Identify which cell holds the provided text, then report its [x, y] central coordinate. 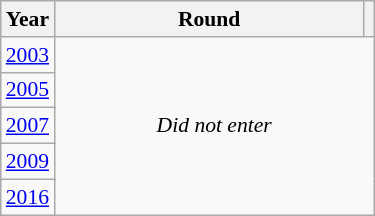
Round [209, 19]
2005 [28, 90]
Year [28, 19]
2007 [28, 126]
2009 [28, 162]
Did not enter [214, 126]
2003 [28, 55]
2016 [28, 197]
